Extract the [X, Y] coordinate from the center of the cell holding the provided text.  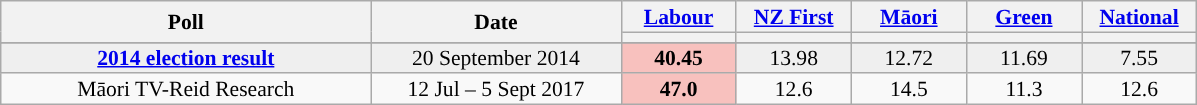
Māori TV-Reid Research [186, 90]
12.72 [908, 58]
40.45 [678, 58]
11.69 [1024, 58]
20 September 2014 [496, 58]
NZ First [794, 16]
11.3 [1024, 90]
Labour [678, 16]
National [1140, 16]
7.55 [1140, 58]
Green [1024, 16]
2014 election result [186, 58]
Māori [908, 16]
13.98 [794, 58]
Poll [186, 22]
Date [496, 22]
14.5 [908, 90]
12 Jul – 5 Sept 2017 [496, 90]
47.0 [678, 90]
